From the cell containing the given text, extract its center point as [x, y] coordinate. 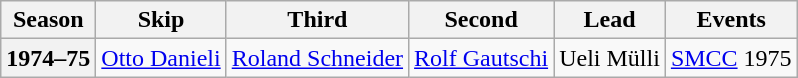
Second [482, 20]
Ueli Mülli [610, 58]
SMCC 1975 [731, 58]
1974–75 [48, 58]
Season [48, 20]
Roland Schneider [317, 58]
Lead [610, 20]
Events [731, 20]
Rolf Gautschi [482, 58]
Skip [161, 20]
Third [317, 20]
Otto Danieli [161, 58]
